Capture the cell that displays the provided text and extract its (x, y) central coordinate. 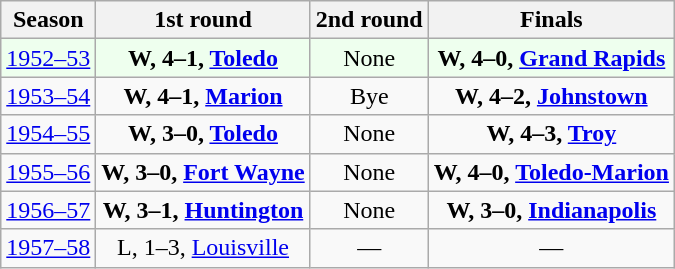
W, 4–1, Toledo (203, 58)
W, 3–0, Fort Wayne (203, 172)
W, 3–0, Toledo (203, 134)
W, 4–0, Grand Rapids (551, 58)
1957–58 (48, 248)
W, 3–0, Indianapolis (551, 210)
Bye (369, 96)
1953–54 (48, 96)
W, 4–1, Marion (203, 96)
Finals (551, 20)
W, 3–1, Huntington (203, 210)
W, 4–2, Johnstown (551, 96)
1st round (203, 20)
2nd round (369, 20)
1956–57 (48, 210)
L, 1–3, Louisville (203, 248)
W, 4–0, Toledo-Marion (551, 172)
1952–53 (48, 58)
Season (48, 20)
1954–55 (48, 134)
1955–56 (48, 172)
W, 4–3, Troy (551, 134)
